Identify which cell holds the provided text, then report its (x, y) central coordinate. 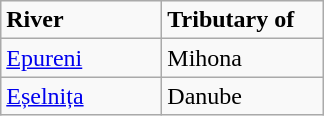
Eșelnița (82, 96)
Danube (242, 96)
River (82, 20)
Epureni (82, 58)
Mihona (242, 58)
Tributary of (242, 20)
